Return the [x, y] coordinate for the center point of the cell that contains the specified text.  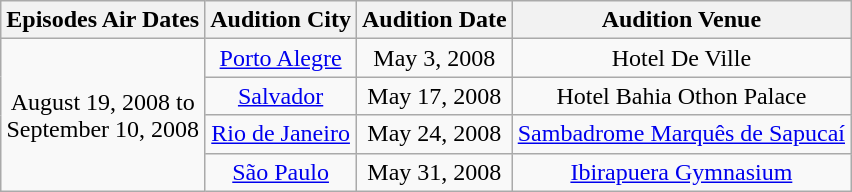
Hotel Bahia Othon Palace [681, 96]
Sambadrome Marquês de Sapucaí [681, 134]
Audition Date [434, 20]
May 31, 2008 [434, 172]
Ibirapuera Gymnasium [681, 172]
May 3, 2008 [434, 58]
Porto Alegre [281, 58]
Rio de Janeiro [281, 134]
Audition City [281, 20]
Episodes Air Dates [103, 20]
Salvador [281, 96]
May 24, 2008 [434, 134]
Audition Venue [681, 20]
August 19, 2008 toSeptember 10, 2008 [103, 115]
Hotel De Ville [681, 58]
São Paulo [281, 172]
May 17, 2008 [434, 96]
